Search for the cell housing the specified text and yield its (x, y) center coordinate. 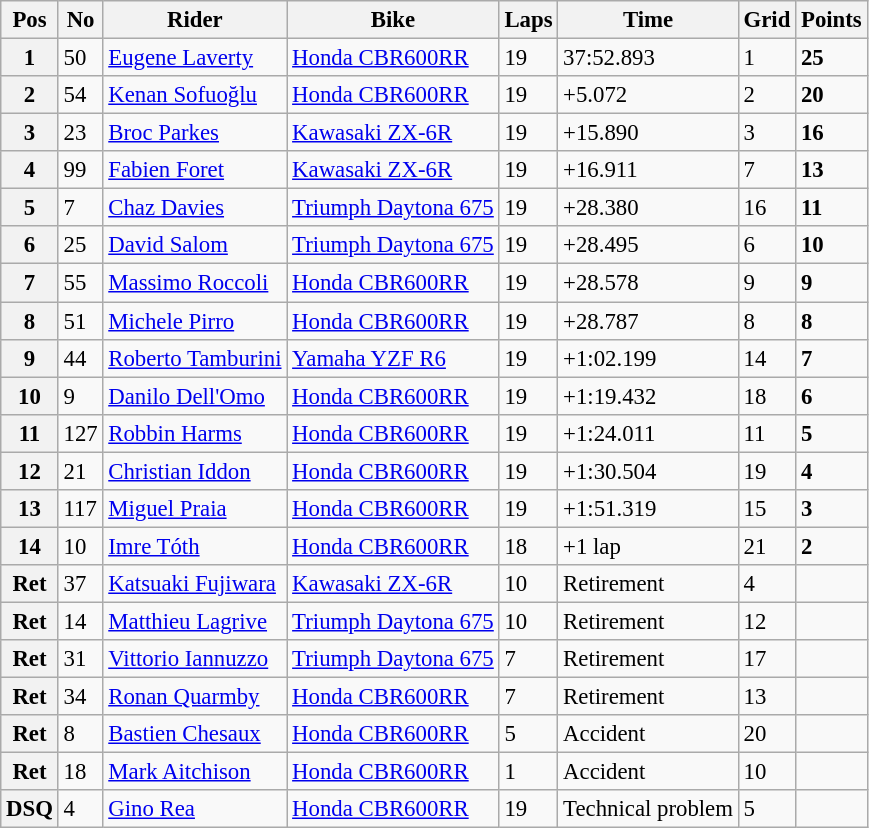
David Salom (195, 245)
Danilo Dell'Omo (195, 396)
31 (80, 659)
Pos (30, 20)
+1 lap (648, 546)
Laps (528, 20)
Michele Pirro (195, 321)
Rider (195, 20)
Matthieu Lagrive (195, 621)
50 (80, 58)
Miguel Praia (195, 509)
Mark Aitchison (195, 772)
Massimo Roccoli (195, 283)
+28.578 (648, 283)
Kenan Sofuoğlu (195, 95)
17 (766, 659)
34 (80, 697)
Chaz Davies (195, 208)
99 (80, 170)
+1:30.504 (648, 471)
Yamaha YZF R6 (393, 358)
+1:24.011 (648, 433)
37:52.893 (648, 58)
DSQ (30, 809)
+28.380 (648, 208)
37 (80, 584)
Roberto Tamburini (195, 358)
55 (80, 283)
Fabien Foret (195, 170)
Katsuaki Fujiwara (195, 584)
23 (80, 133)
+16.911 (648, 170)
Points (832, 20)
+1:51.319 (648, 509)
Technical problem (648, 809)
Eugene Laverty (195, 58)
Time (648, 20)
+1:19.432 (648, 396)
117 (80, 509)
15 (766, 509)
+1:02.199 (648, 358)
Vittorio Iannuzzo (195, 659)
Bastien Chesaux (195, 734)
No (80, 20)
Broc Parkes (195, 133)
Imre Tóth (195, 546)
+5.072 (648, 95)
Bike (393, 20)
Christian Iddon (195, 471)
54 (80, 95)
+28.495 (648, 245)
44 (80, 358)
127 (80, 433)
51 (80, 321)
+28.787 (648, 321)
Gino Rea (195, 809)
Ronan Quarmby (195, 697)
Grid (766, 20)
Robbin Harms (195, 433)
+15.890 (648, 133)
